Determine the (x, y) coordinate at the center of the cell enclosing the given text.  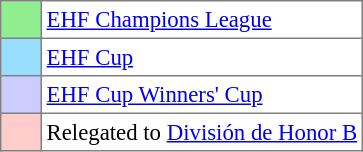
EHF Cup (202, 57)
EHF Champions League (202, 20)
EHF Cup Winners' Cup (202, 95)
Relegated to División de Honor B (202, 132)
